Identify which cell holds the provided text, then report its (x, y) central coordinate. 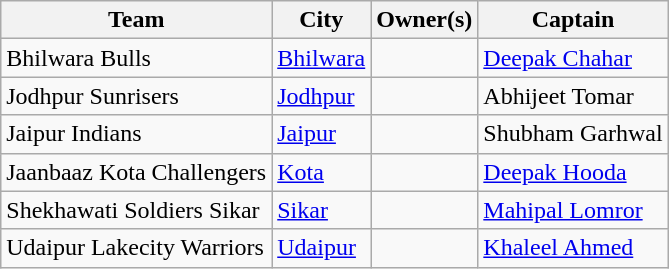
Bhilwara (322, 58)
Kota (322, 172)
Jodhpur Sunrisers (136, 96)
Captain (573, 20)
Udaipur Lakecity Warriors (136, 248)
Jodhpur (322, 96)
Deepak Chahar (573, 58)
City (322, 20)
Bhilwara Bulls (136, 58)
Abhijeet Tomar (573, 96)
Sikar (322, 210)
Jaipur (322, 134)
Deepak Hooda (573, 172)
Udaipur (322, 248)
Mahipal Lomror (573, 210)
Shekhawati Soldiers Sikar (136, 210)
Owner(s) (424, 20)
Shubham Garhwal (573, 134)
Jaipur Indians (136, 134)
Khaleel Ahmed (573, 248)
Jaanbaaz Kota Challengers (136, 172)
Team (136, 20)
